Determine the (X, Y) coordinate at the center of the cell enclosing the given text.  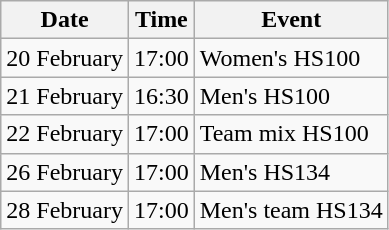
Men's team HS134 (291, 210)
26 February (65, 172)
Time (161, 20)
16:30 (161, 96)
22 February (65, 134)
Women's HS100 (291, 58)
Event (291, 20)
Team mix HS100 (291, 134)
Date (65, 20)
Men's HS134 (291, 172)
21 February (65, 96)
20 February (65, 58)
28 February (65, 210)
Men's HS100 (291, 96)
